Find where the given text appears and provide that cell's center as (X, Y) coordinate. 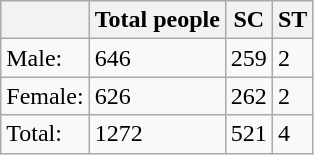
626 (157, 96)
646 (157, 58)
Male: (45, 58)
1272 (157, 134)
259 (248, 58)
262 (248, 96)
Total people (157, 20)
SC (248, 20)
4 (292, 134)
Total: (45, 134)
521 (248, 134)
Female: (45, 96)
ST (292, 20)
